Search for the cell housing the specified text and yield its [X, Y] center coordinate. 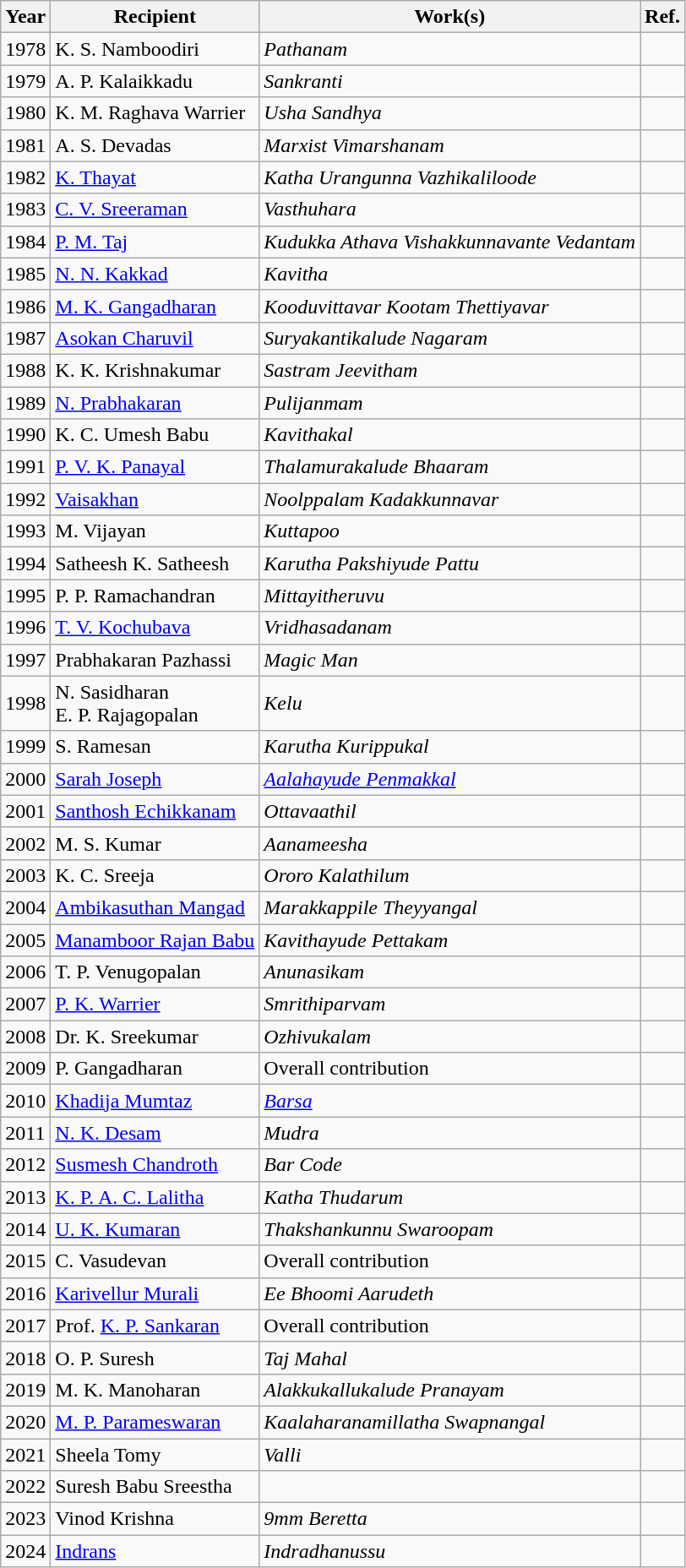
1990 [25, 435]
S. Ramesan [155, 747]
2013 [25, 1197]
Year [25, 17]
Sastram Jeevitham [449, 370]
1999 [25, 747]
2002 [25, 843]
Marakkappile Theyyangal [449, 907]
Thakshankunnu Swaroopam [449, 1229]
P. P. Ramachandran [155, 596]
Prof. K. P. Sankaran [155, 1326]
Kuttapoo [449, 531]
Kooduvittavar Kootam Thettiyavar [449, 306]
Smrithiparvam [449, 1004]
Aalahayude Penmakkal [449, 779]
M. K. Manoharan [155, 1390]
9mm Beretta [449, 1519]
2019 [25, 1390]
1998 [25, 703]
Marxist Vimarshanam [449, 145]
Indrans [155, 1551]
A. P. Kalaikkadu [155, 81]
M. K. Gangadharan [155, 306]
2021 [25, 1454]
Kavithakal [449, 435]
Karutha Pakshiyude Pattu [449, 563]
1980 [25, 113]
Katha Thudarum [449, 1197]
Dr. K. Sreekumar [155, 1037]
2015 [25, 1261]
2001 [25, 811]
1983 [25, 210]
Anunasikam [449, 972]
2008 [25, 1037]
1993 [25, 531]
1985 [25, 274]
Thalamurakalude Bhaaram [449, 467]
Kelu [449, 703]
2007 [25, 1004]
K. K. Krishnakumar [155, 370]
C. V. Sreeraman [155, 210]
P. M. Taj [155, 242]
K. C. Umesh Babu [155, 435]
N. N. Kakkad [155, 274]
2010 [25, 1101]
1989 [25, 403]
N. SasidharanE. P. Rajagopalan [155, 703]
2011 [25, 1133]
Mittayitheruvu [449, 596]
K. Thayat [155, 177]
Bar Code [449, 1165]
Kaalaharanamillatha Swapnangal [449, 1422]
Barsa [449, 1101]
1986 [25, 306]
P. Gangadharan [155, 1069]
O. P. Suresh [155, 1358]
Khadija Mumtaz [155, 1101]
M. Vijayan [155, 531]
Kudukka Athava Vishakkunnavante Vedantam [449, 242]
Sheela Tomy [155, 1454]
A. S. Devadas [155, 145]
M. S. Kumar [155, 843]
Suryakantikalude Nagaram [449, 338]
Valli [449, 1454]
2024 [25, 1551]
K. C. Sreeja [155, 875]
2009 [25, 1069]
U. K. Kumaran [155, 1229]
1981 [25, 145]
Susmesh Chandroth [155, 1165]
C. Vasudevan [155, 1261]
Satheesh K. Satheesh [155, 563]
Ambikasuthan Mangad [155, 907]
Santhosh Echikkanam [155, 811]
2012 [25, 1165]
Pulijanmam [449, 403]
Mudra [449, 1133]
Asokan Charuvil [155, 338]
Indradhanussu [449, 1551]
Vridhasadanam [449, 628]
Karutha Kurippukal [449, 747]
Katha Urangunna Vazhikaliloode [449, 177]
2003 [25, 875]
P. V. K. Panayal [155, 467]
1997 [25, 660]
2022 [25, 1487]
N. K. Desam [155, 1133]
1991 [25, 467]
2018 [25, 1358]
2017 [25, 1326]
Ozhivukalam [449, 1037]
Vaisakhan [155, 499]
Taj Mahal [449, 1358]
2014 [25, 1229]
Recipient [155, 17]
Magic Man [449, 660]
Sankranti [449, 81]
1978 [25, 49]
2000 [25, 779]
Prabhakaran Pazhassi [155, 660]
Aanameesha [449, 843]
Alakkukallukalude Pranayam [449, 1390]
Karivellur Murali [155, 1293]
N. Prabhakaran [155, 403]
Vinod Krishna [155, 1519]
1996 [25, 628]
T. P. Venugopalan [155, 972]
T. V. Kochubava [155, 628]
Vasthuhara [449, 210]
1987 [25, 338]
2023 [25, 1519]
Work(s) [449, 17]
P. K. Warrier [155, 1004]
2020 [25, 1422]
M. P. Parameswaran [155, 1422]
2004 [25, 907]
Pathanam [449, 49]
1992 [25, 499]
2005 [25, 940]
1982 [25, 177]
2016 [25, 1293]
Ottavaathil [449, 811]
1979 [25, 81]
Usha Sandhya [449, 113]
Suresh Babu Sreestha [155, 1487]
Ororo Kalathilum [449, 875]
Ref. [662, 17]
Noolppalam Kadakkunnavar [449, 499]
1984 [25, 242]
Kavitha [449, 274]
Manamboor Rajan Babu [155, 940]
K. P. A. C. Lalitha [155, 1197]
1994 [25, 563]
K. S. Namboodiri [155, 49]
2006 [25, 972]
Sarah Joseph [155, 779]
Kavithayude Pettakam [449, 940]
K. M. Raghava Warrier [155, 113]
Ee Bhoomi Aarudeth [449, 1293]
1988 [25, 370]
1995 [25, 596]
